Search for the cell housing the specified text and yield its [x, y] center coordinate. 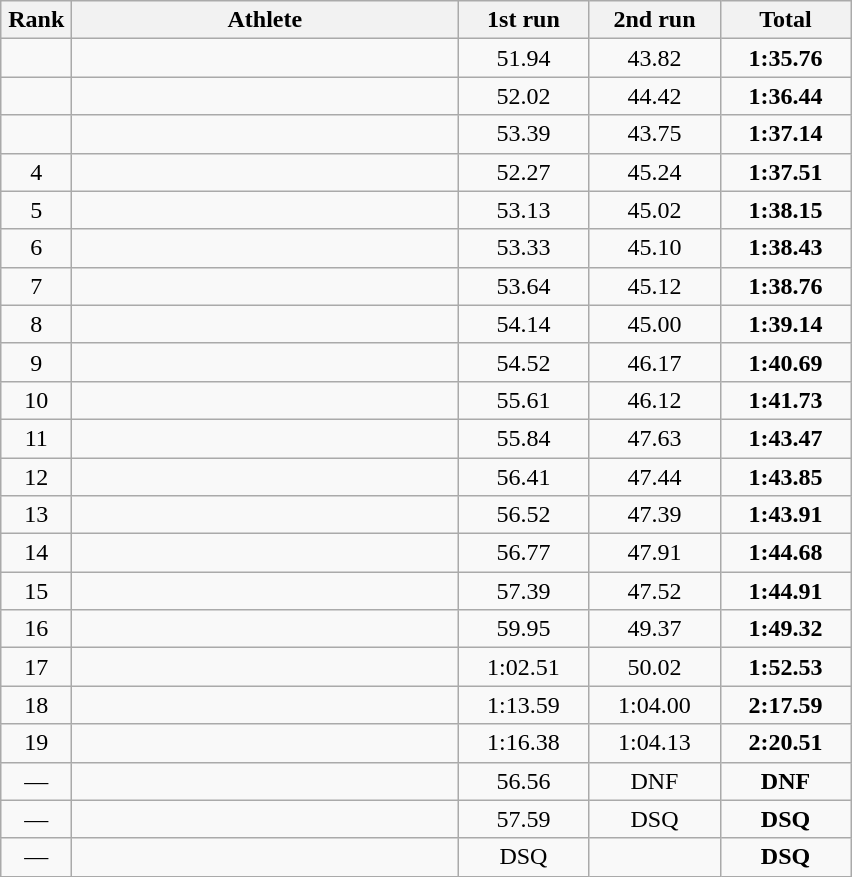
53.64 [524, 286]
52.27 [524, 172]
1:38.76 [786, 286]
59.95 [524, 629]
53.13 [524, 210]
43.75 [654, 134]
1st run [524, 20]
52.02 [524, 96]
56.52 [524, 515]
2:17.59 [786, 705]
57.59 [524, 819]
1:49.32 [786, 629]
1:43.47 [786, 438]
10 [36, 400]
8 [36, 324]
4 [36, 172]
53.39 [524, 134]
17 [36, 667]
1:37.51 [786, 172]
Total [786, 20]
1:35.76 [786, 58]
2:20.51 [786, 743]
9 [36, 362]
19 [36, 743]
6 [36, 248]
1:38.15 [786, 210]
45.12 [654, 286]
15 [36, 591]
1:44.91 [786, 591]
45.00 [654, 324]
55.61 [524, 400]
56.56 [524, 781]
57.39 [524, 591]
1:52.53 [786, 667]
1:44.68 [786, 553]
47.52 [654, 591]
1:43.91 [786, 515]
1:36.44 [786, 96]
45.24 [654, 172]
14 [36, 553]
56.41 [524, 477]
1:16.38 [524, 743]
12 [36, 477]
51.94 [524, 58]
13 [36, 515]
Rank [36, 20]
46.12 [654, 400]
1:40.69 [786, 362]
47.91 [654, 553]
53.33 [524, 248]
55.84 [524, 438]
1:39.14 [786, 324]
49.37 [654, 629]
1:13.59 [524, 705]
56.77 [524, 553]
47.39 [654, 515]
50.02 [654, 667]
45.10 [654, 248]
7 [36, 286]
16 [36, 629]
45.02 [654, 210]
1:04.13 [654, 743]
1:02.51 [524, 667]
1:37.14 [786, 134]
1:41.73 [786, 400]
1:04.00 [654, 705]
47.63 [654, 438]
1:38.43 [786, 248]
Athlete [265, 20]
1:43.85 [786, 477]
2nd run [654, 20]
54.14 [524, 324]
18 [36, 705]
54.52 [524, 362]
46.17 [654, 362]
47.44 [654, 477]
5 [36, 210]
44.42 [654, 96]
11 [36, 438]
43.82 [654, 58]
